Identify which cell holds the provided text, then report its [X, Y] central coordinate. 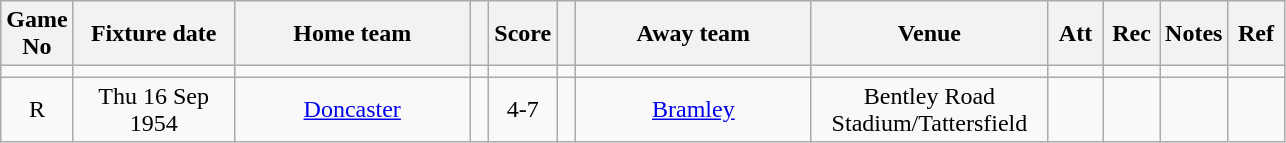
Rec [1132, 34]
Ref [1256, 34]
Away team [693, 34]
Bramley [693, 110]
Bentley Road Stadium/Tattersfield [929, 110]
Score [523, 34]
4-7 [523, 110]
Venue [929, 34]
Notes [1194, 34]
Thu 16 Sep 1954 [154, 110]
Fixture date [154, 34]
R [37, 110]
Home team [352, 34]
Att [1075, 34]
Doncaster [352, 110]
Game No [37, 34]
